From the cell containing the given text, extract its center point as (x, y) coordinate. 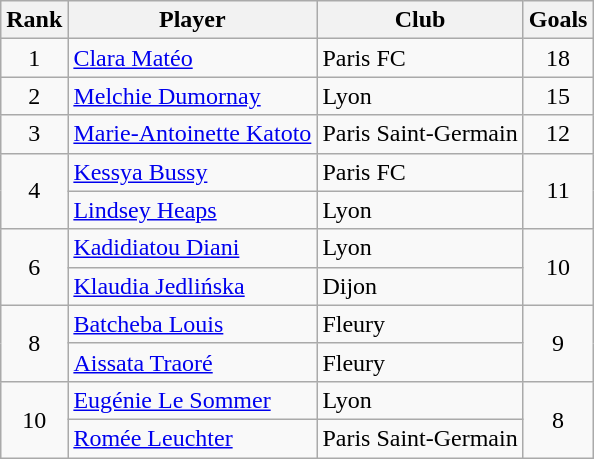
Lindsey Heaps (192, 210)
6 (34, 267)
1 (34, 58)
3 (34, 134)
Romée Leuchter (192, 438)
Melchie Dumornay (192, 96)
11 (558, 191)
Eugénie Le Sommer (192, 400)
15 (558, 96)
Batcheba Louis (192, 324)
Kessya Bussy (192, 172)
Clara Matéo (192, 58)
18 (558, 58)
2 (34, 96)
Club (420, 20)
Aissata Traoré (192, 362)
Kadidiatou Diani (192, 248)
Rank (34, 20)
Player (192, 20)
Marie-Antoinette Katoto (192, 134)
Klaudia Jedlińska (192, 286)
Dijon (420, 286)
4 (34, 191)
9 (558, 343)
Goals (558, 20)
12 (558, 134)
